Return the (X, Y) coordinate for the center point of the cell that contains the specified text.  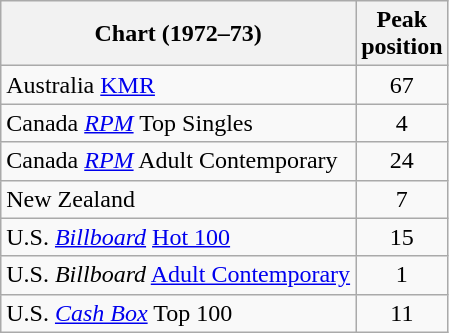
U.S. Billboard Hot 100 (178, 237)
15 (402, 237)
11 (402, 313)
1 (402, 275)
New Zealand (178, 199)
24 (402, 161)
Peakposition (402, 34)
U.S. Cash Box Top 100 (178, 313)
7 (402, 199)
Canada RPM Adult Contemporary (178, 161)
67 (402, 85)
Canada RPM Top Singles (178, 123)
U.S. Billboard Adult Contemporary (178, 275)
Chart (1972–73) (178, 34)
Australia KMR (178, 85)
4 (402, 123)
